Determine the [x, y] coordinate at the center of the cell enclosing the given text.  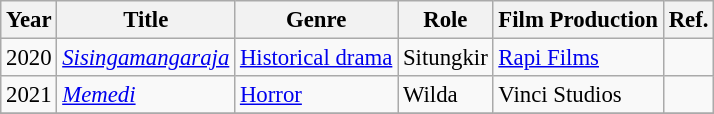
Wilda [446, 95]
Memedi [146, 95]
Sisingamangaraja [146, 58]
Horror [316, 95]
Vinci Studios [578, 95]
Situngkir [446, 58]
Film Production [578, 20]
Year [29, 20]
Title [146, 20]
Ref. [688, 20]
2021 [29, 95]
Genre [316, 20]
2020 [29, 58]
Role [446, 20]
Historical drama [316, 58]
Rapi Films [578, 58]
